Find where the given text appears and provide that cell's center as [X, Y] coordinate. 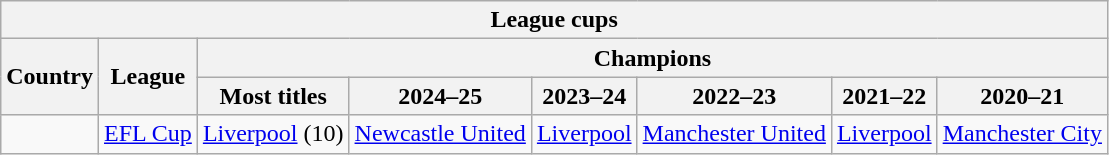
Champions [652, 58]
2022–23 [734, 96]
2023–24 [584, 96]
2021–22 [884, 96]
League [148, 77]
League cups [554, 20]
Manchester City [1022, 134]
Liverpool (10) [273, 134]
Manchester United [734, 134]
2024–25 [440, 96]
Newcastle United [440, 134]
EFL Cup [148, 134]
Most titles [273, 96]
2020–21 [1022, 96]
Country [50, 77]
